Detect which cell encompasses the target text, then output its (X, Y) center coordinate. 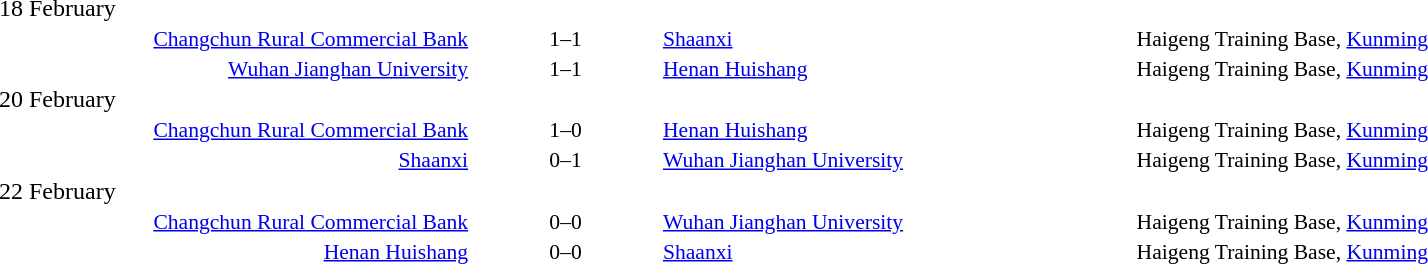
0–0 (566, 222)
0–1 (566, 160)
Shaanxi (897, 38)
1–0 (566, 130)
